Return the (X, Y) coordinate for the center point of the cell that contains the specified text.  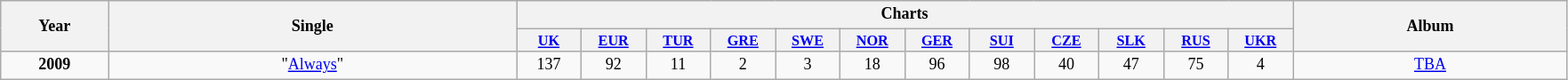
NOR (872, 40)
75 (1195, 66)
SWE (808, 40)
2 (744, 66)
92 (614, 66)
"Always" (313, 66)
EUR (614, 40)
UKR (1261, 40)
47 (1131, 66)
3 (808, 66)
Album (1430, 27)
TBA (1430, 66)
137 (550, 66)
96 (937, 66)
GRE (744, 40)
2009 (55, 66)
98 (1001, 66)
Charts (905, 14)
SLK (1131, 40)
RUS (1195, 40)
11 (678, 66)
4 (1261, 66)
SUI (1001, 40)
GER (937, 40)
Single (313, 27)
CZE (1067, 40)
UK (550, 40)
Year (55, 27)
18 (872, 66)
TUR (678, 40)
40 (1067, 66)
